For the text-containing cell, return its midpoint in (x, y) coordinate format. 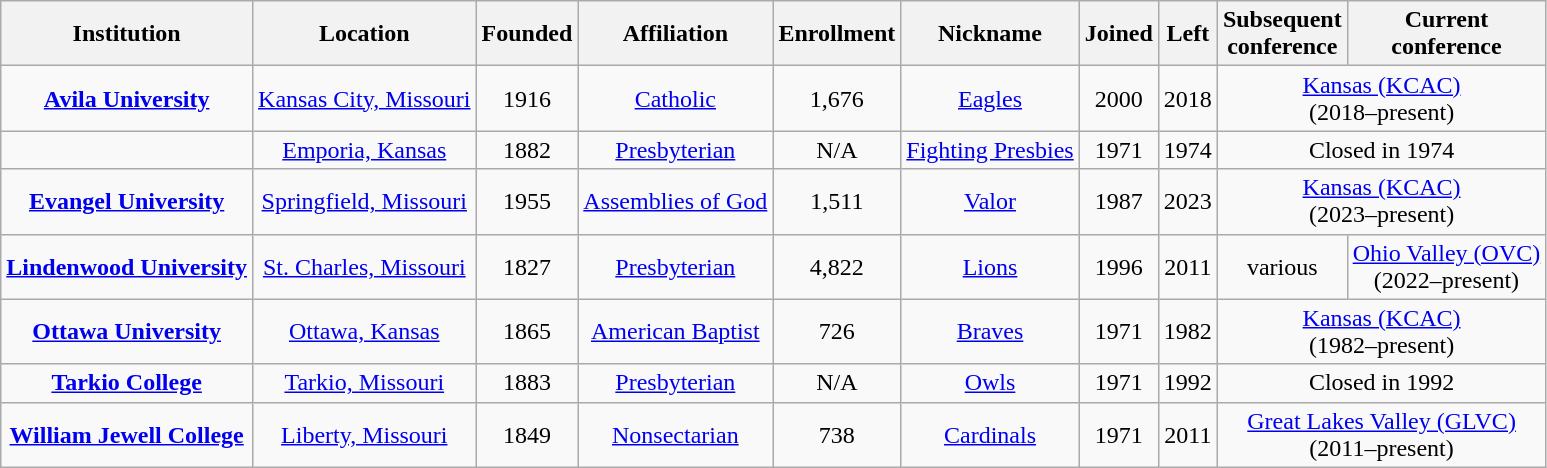
1987 (1118, 202)
1,511 (837, 202)
2023 (1188, 202)
Left (1188, 34)
1883 (527, 383)
738 (837, 434)
2000 (1118, 98)
Nickname (990, 34)
William Jewell College (127, 434)
Ohio Valley (OVC)(2022–present) (1446, 266)
Closed in 1992 (1381, 383)
St. Charles, Missouri (365, 266)
1974 (1188, 150)
4,822 (837, 266)
1865 (527, 332)
2018 (1188, 98)
Valor (990, 202)
Kansas (KCAC)(2018–present) (1381, 98)
Lions (990, 266)
Avila University (127, 98)
Eagles (990, 98)
1955 (527, 202)
Subsequentconference (1282, 34)
Catholic (676, 98)
Joined (1118, 34)
Enrollment (837, 34)
726 (837, 332)
1982 (1188, 332)
Liberty, Missouri (365, 434)
Nonsectarian (676, 434)
Kansas (KCAC)(1982–present) (1381, 332)
1,676 (837, 98)
1916 (527, 98)
Evangel University (127, 202)
Tarkio College (127, 383)
Kansas (KCAC)(2023–present) (1381, 202)
American Baptist (676, 332)
1882 (527, 150)
Institution (127, 34)
Great Lakes Valley (GLVC)(2011–present) (1381, 434)
Founded (527, 34)
Affiliation (676, 34)
Location (365, 34)
Owls (990, 383)
1849 (527, 434)
1996 (1118, 266)
Lindenwood University (127, 266)
Tarkio, Missouri (365, 383)
Ottawa University (127, 332)
Ottawa, Kansas (365, 332)
Emporia, Kansas (365, 150)
Closed in 1974 (1381, 150)
Kansas City, Missouri (365, 98)
Braves (990, 332)
1827 (527, 266)
Assemblies of God (676, 202)
Cardinals (990, 434)
1992 (1188, 383)
Fighting Presbies (990, 150)
Currentconference (1446, 34)
various (1282, 266)
Springfield, Missouri (365, 202)
